Extract the (x, y) coordinate from the center of the cell holding the provided text.  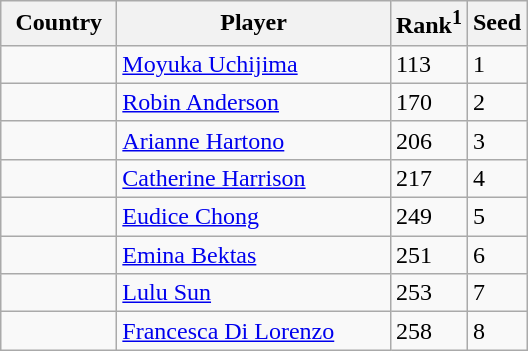
Eudice Chong (254, 217)
Emina Bektas (254, 255)
253 (428, 293)
Catherine Harrison (254, 178)
249 (428, 217)
Seed (496, 24)
Country (59, 24)
206 (428, 140)
Moyuka Uchijima (254, 64)
5 (496, 217)
Rank1 (428, 24)
1 (496, 64)
Lulu Sun (254, 293)
217 (428, 178)
Arianne Hartono (254, 140)
258 (428, 331)
4 (496, 178)
6 (496, 255)
113 (428, 64)
Player (254, 24)
170 (428, 102)
8 (496, 331)
2 (496, 102)
Robin Anderson (254, 102)
3 (496, 140)
7 (496, 293)
251 (428, 255)
Francesca Di Lorenzo (254, 331)
